Pinpoint the cell where the given text exists, returning its [X, Y] midpoint coordinate. 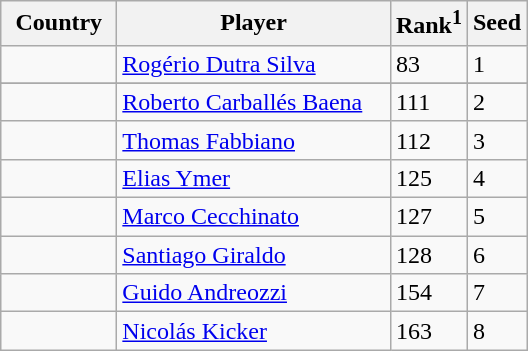
7 [496, 293]
128 [428, 255]
125 [428, 178]
83 [428, 64]
Rogério Dutra Silva [254, 64]
8 [496, 331]
Country [59, 24]
1 [496, 64]
6 [496, 255]
Marco Cecchinato [254, 217]
Roberto Carballés Baena [254, 102]
Rank1 [428, 24]
Nicolás Kicker [254, 331]
127 [428, 217]
111 [428, 102]
Elias Ymer [254, 178]
Santiago Giraldo [254, 255]
Guido Andreozzi [254, 293]
163 [428, 331]
154 [428, 293]
112 [428, 140]
Player [254, 24]
2 [496, 102]
Seed [496, 24]
4 [496, 178]
5 [496, 217]
3 [496, 140]
Thomas Fabbiano [254, 140]
